Capture the cell that displays the provided text and extract its [X, Y] central coordinate. 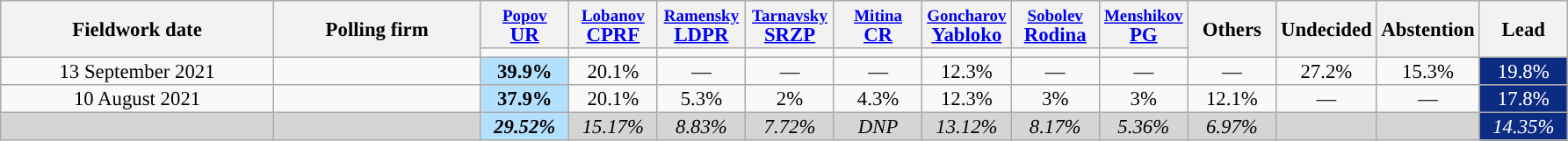
29.52% [525, 127]
14.35% [1523, 127]
17.8% [1523, 99]
MitinaCR [878, 25]
27.2% [1326, 72]
2% [791, 99]
13.12% [966, 127]
6.97% [1232, 127]
Undecided [1326, 30]
4.3% [878, 99]
Abstention [1428, 30]
5.36% [1144, 127]
Polling firm [377, 30]
SobolevRodina [1056, 25]
LobanovCPRF [613, 25]
7.72% [791, 127]
GoncharovYabloko [966, 25]
Fieldwork date [137, 30]
13 September 2021 [137, 72]
RamenskyLDPR [701, 25]
Lead [1523, 30]
15.3% [1428, 72]
Others [1232, 30]
DNP [878, 127]
MenshikovPG [1144, 25]
10 August 2021 [137, 99]
15.17% [613, 127]
19.8% [1523, 72]
12.1% [1232, 99]
5.3% [701, 99]
PopovUR [525, 25]
TarnavskySRZP [791, 25]
39.9% [525, 72]
8.83% [701, 127]
8.17% [1056, 127]
37.9% [525, 99]
